Find where the given text appears and provide that cell's center as (X, Y) coordinate. 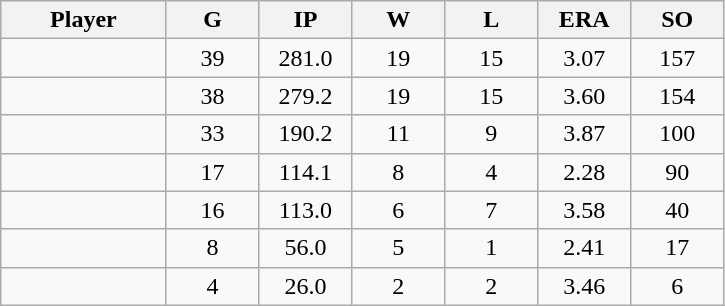
IP (306, 20)
56.0 (306, 248)
157 (678, 58)
3.87 (584, 134)
16 (212, 210)
2.28 (584, 172)
39 (212, 58)
G (212, 20)
3.60 (584, 96)
190.2 (306, 134)
40 (678, 210)
W (398, 20)
2.41 (584, 248)
33 (212, 134)
9 (492, 134)
7 (492, 210)
100 (678, 134)
3.07 (584, 58)
SO (678, 20)
1 (492, 248)
11 (398, 134)
114.1 (306, 172)
Player (84, 20)
90 (678, 172)
3.58 (584, 210)
38 (212, 96)
113.0 (306, 210)
279.2 (306, 96)
5 (398, 248)
281.0 (306, 58)
3.46 (584, 286)
26.0 (306, 286)
ERA (584, 20)
154 (678, 96)
L (492, 20)
